Find where the given text appears and provide that cell's center as (X, Y) coordinate. 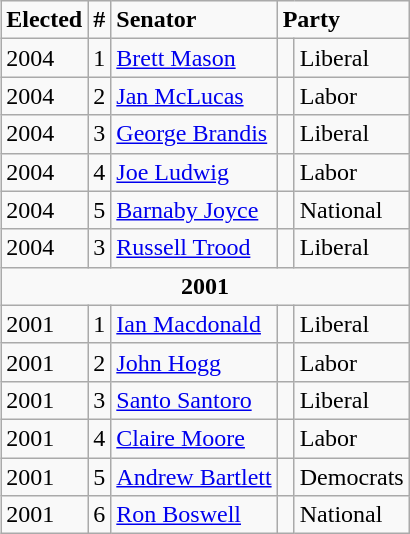
Barnaby Joyce (194, 210)
Democrats (352, 477)
Ian Macdonald (194, 324)
George Brandis (194, 134)
Joe Ludwig (194, 172)
Brett Mason (194, 58)
Jan McLucas (194, 96)
Senator (194, 20)
# (100, 20)
Santo Santoro (194, 400)
Ron Boswell (194, 515)
Party (343, 20)
John Hogg (194, 362)
Andrew Bartlett (194, 477)
Russell Trood (194, 248)
6 (100, 515)
Claire Moore (194, 438)
Elected (44, 20)
